Provide the (X, Y) coordinate of the cell's center where the given text is located.  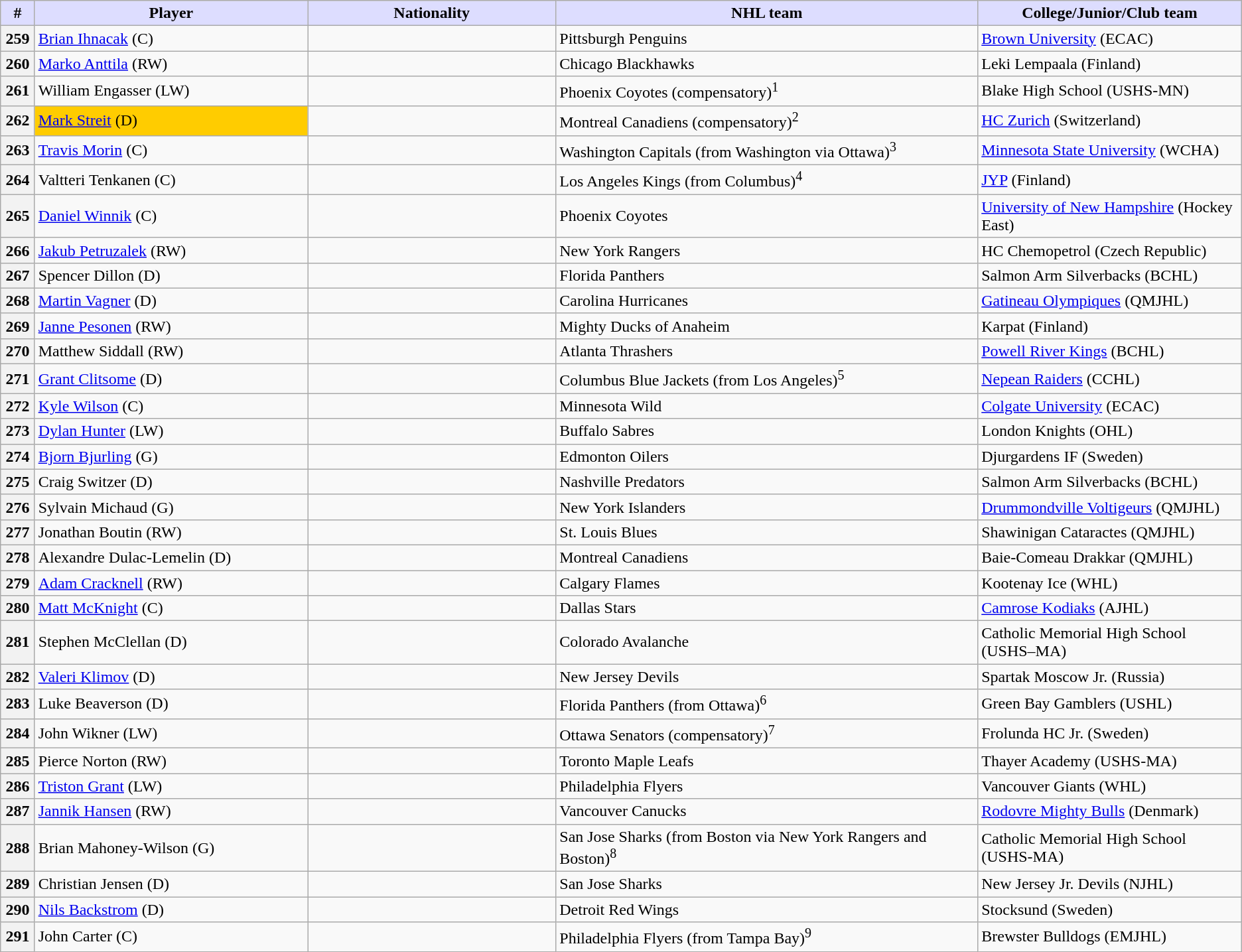
Frolunda HC Jr. (Sweden) (1110, 734)
Stocksund (Sweden) (1110, 910)
Blake High School (USHS-MN) (1110, 92)
Minnesota State University (WCHA) (1110, 150)
Christian Jensen (D) (171, 884)
Minnesota Wild (767, 406)
288 (17, 848)
Daniel Winnik (C) (171, 216)
Drummondville Voltigeurs (QMJHL) (1110, 507)
Triston Grant (LW) (171, 786)
Toronto Maple Leafs (767, 761)
Pittsburgh Penguins (767, 38)
Ottawa Senators (compensatory)7 (767, 734)
Vancouver Canucks (767, 811)
Alexandre Dulac-Lemelin (D) (171, 557)
Buffalo Sabres (767, 431)
William Engasser (LW) (171, 92)
San Jose Sharks (767, 884)
Travis Morin (C) (171, 150)
Spartak Moscow Jr. (Russia) (1110, 677)
Mark Streit (D) (171, 121)
270 (17, 351)
Brewster Bulldogs (EMJHL) (1110, 937)
269 (17, 326)
Valtteri Tenkanen (C) (171, 180)
Valeri Klimov (D) (171, 677)
Catholic Memorial High School (USHS-MA) (1110, 848)
Rodovre Mighty Bulls (Denmark) (1110, 811)
London Knights (OHL) (1110, 431)
273 (17, 431)
291 (17, 937)
260 (17, 64)
284 (17, 734)
Dylan Hunter (LW) (171, 431)
286 (17, 786)
Nationality (432, 13)
272 (17, 406)
259 (17, 38)
Nashville Predators (767, 482)
NHL team (767, 13)
Baie-Comeau Drakkar (QMJHL) (1110, 557)
Craig Switzer (D) (171, 482)
285 (17, 761)
Phoenix Coyotes (compensatory)1 (767, 92)
275 (17, 482)
Mighty Ducks of Anaheim (767, 326)
Thayer Academy (USHS-MA) (1110, 761)
New Jersey Jr. Devils (NJHL) (1110, 884)
Columbus Blue Jackets (from Los Angeles)5 (767, 379)
Calgary Flames (767, 583)
Nepean Raiders (CCHL) (1110, 379)
Brian Ihnacak (C) (171, 38)
Sylvain Michaud (G) (171, 507)
290 (17, 910)
287 (17, 811)
Janne Pesonen (RW) (171, 326)
Philadelphia Flyers (767, 786)
# (17, 13)
Gatineau Olympiques (QMJHL) (1110, 301)
283 (17, 705)
Chicago Blackhawks (767, 64)
HC Zurich (Switzerland) (1110, 121)
279 (17, 583)
Jonathan Boutin (RW) (171, 532)
Pierce Norton (RW) (171, 761)
New York Islanders (767, 507)
271 (17, 379)
University of New Hampshire (Hockey East) (1110, 216)
Green Bay Gamblers (USHL) (1110, 705)
Los Angeles Kings (from Columbus)4 (767, 180)
Kootenay Ice (WHL) (1110, 583)
Martin Vagner (D) (171, 301)
289 (17, 884)
Washington Capitals (from Washington via Ottawa)3 (767, 150)
Florida Panthers (from Ottawa)6 (767, 705)
Camrose Kodiaks (AJHL) (1110, 608)
Shawinigan Cataractes (QMJHL) (1110, 532)
Florida Panthers (767, 275)
New York Rangers (767, 250)
278 (17, 557)
Brian Mahoney-Wilson (G) (171, 848)
Karpat (Finland) (1110, 326)
264 (17, 180)
282 (17, 677)
Detroit Red Wings (767, 910)
Jannik Hansen (RW) (171, 811)
Djurgardens IF (Sweden) (1110, 456)
276 (17, 507)
San Jose Sharks (from Boston via New York Rangers and Boston)8 (767, 848)
New Jersey Devils (767, 677)
Powell River Kings (BCHL) (1110, 351)
Colgate University (ECAC) (1110, 406)
262 (17, 121)
Phoenix Coyotes (767, 216)
Montreal Canadiens (767, 557)
277 (17, 532)
274 (17, 456)
Edmonton Oilers (767, 456)
Carolina Hurricanes (767, 301)
268 (17, 301)
JYP (Finland) (1110, 180)
Luke Beaverson (D) (171, 705)
Grant Clitsome (D) (171, 379)
College/Junior/Club team (1110, 13)
Jakub Petruzalek (RW) (171, 250)
Adam Cracknell (RW) (171, 583)
Catholic Memorial High School (USHS–MA) (1110, 642)
267 (17, 275)
261 (17, 92)
Philadelphia Flyers (from Tampa Bay)9 (767, 937)
Vancouver Giants (WHL) (1110, 786)
Nils Backstrom (D) (171, 910)
John Carter (C) (171, 937)
Spencer Dillon (D) (171, 275)
281 (17, 642)
Colorado Avalanche (767, 642)
Matt McKnight (C) (171, 608)
Montreal Canadiens (compensatory)2 (767, 121)
Leki Lempaala (Finland) (1110, 64)
Dallas Stars (767, 608)
265 (17, 216)
Matthew Siddall (RW) (171, 351)
Stephen McClellan (D) (171, 642)
Player (171, 13)
Kyle Wilson (C) (171, 406)
John Wikner (LW) (171, 734)
Marko Anttila (RW) (171, 64)
266 (17, 250)
Atlanta Thrashers (767, 351)
St. Louis Blues (767, 532)
Bjorn Bjurling (G) (171, 456)
Brown University (ECAC) (1110, 38)
HC Chemopetrol (Czech Republic) (1110, 250)
280 (17, 608)
263 (17, 150)
